For the text-containing cell, return its midpoint in [X, Y] coordinate format. 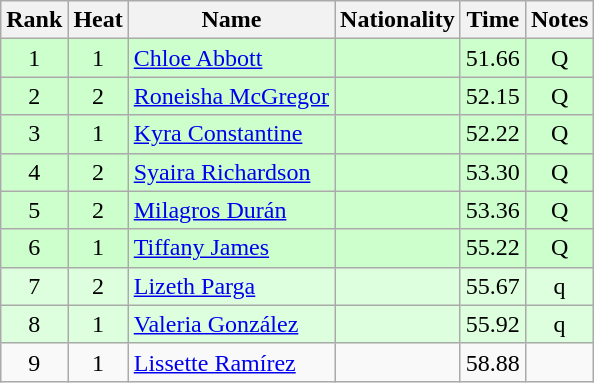
Valeria González [231, 324]
Chloe Abbott [231, 58]
Name [231, 20]
53.36 [492, 210]
Tiffany James [231, 248]
5 [34, 210]
Kyra Constantine [231, 134]
Milagros Durán [231, 210]
8 [34, 324]
52.15 [492, 96]
Lissette Ramírez [231, 362]
58.88 [492, 362]
Lizeth Parga [231, 286]
52.22 [492, 134]
55.92 [492, 324]
51.66 [492, 58]
3 [34, 134]
7 [34, 286]
Roneisha McGregor [231, 96]
Heat [98, 20]
6 [34, 248]
55.67 [492, 286]
Notes [559, 20]
Syaira Richardson [231, 172]
53.30 [492, 172]
55.22 [492, 248]
4 [34, 172]
Time [492, 20]
Rank [34, 20]
Nationality [398, 20]
9 [34, 362]
